Pinpoint the cell where the given text exists, returning its [X, Y] midpoint coordinate. 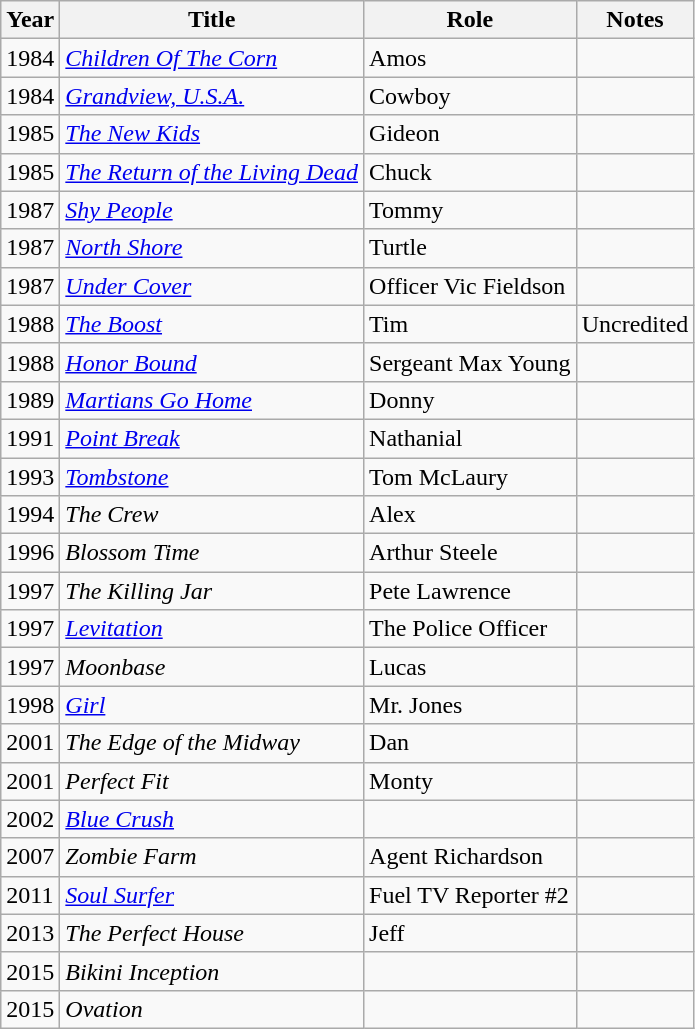
Zombie Farm [212, 857]
Tim [470, 324]
Levitation [212, 629]
Shy People [212, 210]
The Boost [212, 324]
Arthur Steele [470, 553]
Monty [470, 781]
2011 [30, 895]
Nathanial [470, 438]
The Return of the Living Dead [212, 172]
2013 [30, 933]
Honor Bound [212, 362]
Notes [635, 20]
Soul Surfer [212, 895]
Moonbase [212, 667]
Lucas [470, 667]
Jeff [470, 933]
The Police Officer [470, 629]
Sergeant Max Young [470, 362]
Chuck [470, 172]
Pete Lawrence [470, 591]
Alex [470, 515]
Perfect Fit [212, 781]
Martians Go Home [212, 400]
Girl [212, 705]
The Edge of the Midway [212, 743]
1994 [30, 515]
Donny [470, 400]
Grandview, U.S.A. [212, 96]
Amos [470, 58]
1991 [30, 438]
Under Cover [212, 286]
Tommy [470, 210]
2007 [30, 857]
1989 [30, 400]
The Perfect House [212, 933]
Dan [470, 743]
Cowboy [470, 96]
Mr. Jones [470, 705]
Blue Crush [212, 819]
Role [470, 20]
Bikini Inception [212, 971]
Tombstone [212, 477]
Uncredited [635, 324]
Officer Vic Fieldson [470, 286]
Agent Richardson [470, 857]
Ovation [212, 1009]
The Crew [212, 515]
Tom McLaury [470, 477]
Turtle [470, 248]
Blossom Time [212, 553]
The Killing Jar [212, 591]
Gideon [470, 134]
1993 [30, 477]
Year [30, 20]
Point Break [212, 438]
North Shore [212, 248]
Children Of The Corn [212, 58]
Title [212, 20]
1998 [30, 705]
2002 [30, 819]
1996 [30, 553]
The New Kids [212, 134]
Fuel TV Reporter #2 [470, 895]
